From the cell containing the given text, extract its center point as [X, Y] coordinate. 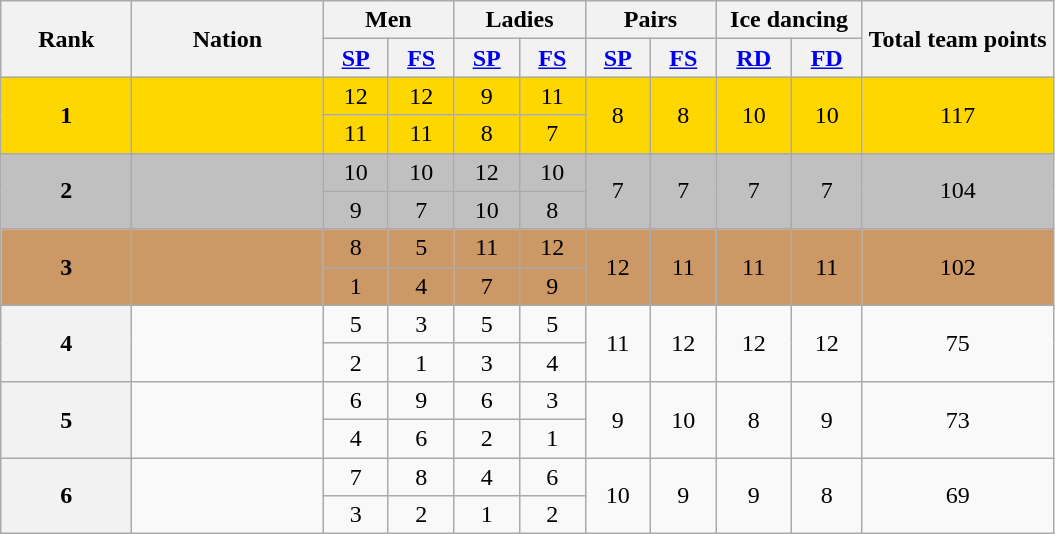
RD [754, 58]
FD [826, 58]
102 [958, 267]
Rank [66, 39]
75 [958, 343]
Pairs [650, 20]
Total team points [958, 39]
Men [388, 20]
73 [958, 419]
Nation [228, 39]
Ladies [520, 20]
117 [958, 115]
104 [958, 191]
Ice dancing [789, 20]
69 [958, 496]
